Extract the (X, Y) coordinate from the center of the cell holding the provided text.  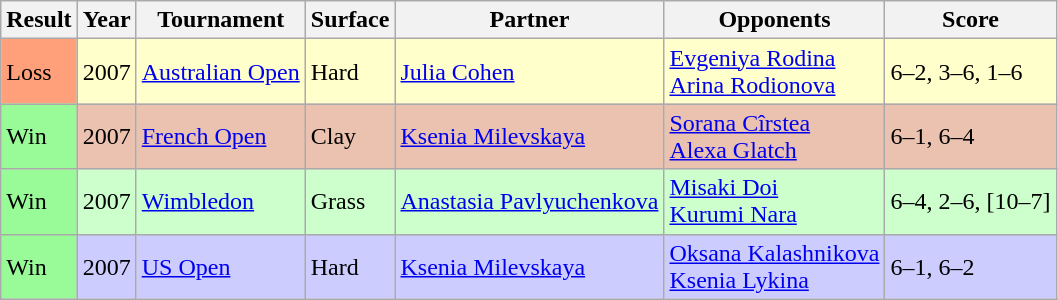
Clay (350, 136)
6–2, 3–6, 1–6 (970, 72)
Result (39, 20)
Australian Open (220, 72)
US Open (220, 266)
Anastasia Pavlyuchenkova (530, 202)
Grass (350, 202)
Surface (350, 20)
6–1, 6–4 (970, 136)
6–4, 2–6, [10–7] (970, 202)
Loss (39, 72)
6–1, 6–2 (970, 266)
French Open (220, 136)
Oksana Kalashnikova Ksenia Lykina (774, 266)
Evgeniya Rodina Arina Rodionova (774, 72)
Partner (530, 20)
Julia Cohen (530, 72)
Opponents (774, 20)
Wimbledon (220, 202)
Sorana Cîrstea Alexa Glatch (774, 136)
Misaki Doi Kurumi Nara (774, 202)
Year (106, 20)
Score (970, 20)
Tournament (220, 20)
